From the cell containing the given text, extract its center point as [x, y] coordinate. 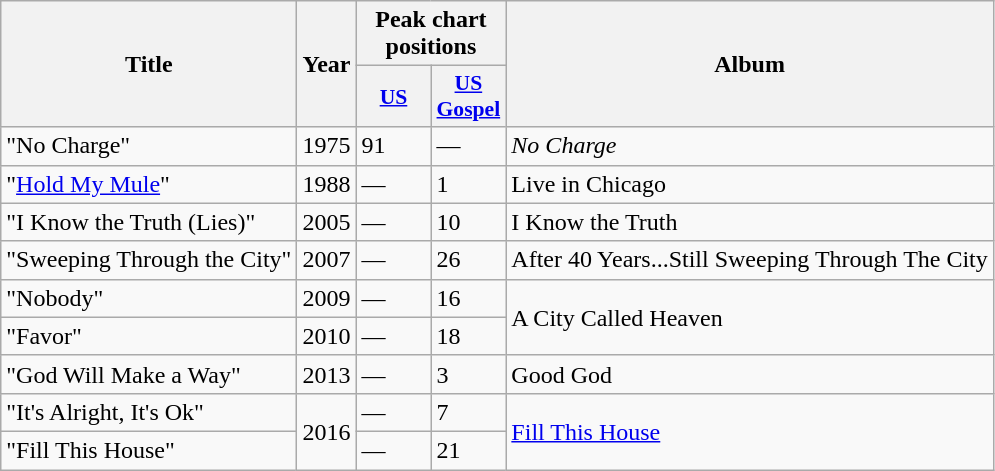
2007 [326, 260]
"Sweeping Through the City" [149, 260]
"Fill This House" [149, 450]
After 40 Years...Still Sweeping Through The City [750, 260]
Title [149, 64]
Album [750, 64]
A City Called Heaven [750, 317]
2009 [326, 298]
Year [326, 64]
18 [468, 336]
16 [468, 298]
"Hold My Mule" [149, 184]
I Know the Truth [750, 222]
2005 [326, 222]
US [394, 96]
1975 [326, 146]
"Nobody" [149, 298]
USGospel [468, 96]
2010 [326, 336]
Good God [750, 374]
Peak chart positions [431, 34]
21 [468, 450]
Fill This House [750, 431]
91 [394, 146]
3 [468, 374]
"It's Alright, It's Ok" [149, 412]
"God Will Make a Way" [149, 374]
Live in Chicago [750, 184]
1988 [326, 184]
26 [468, 260]
2016 [326, 431]
"Favor" [149, 336]
"No Charge" [149, 146]
10 [468, 222]
"I Know the Truth (Lies)" [149, 222]
1 [468, 184]
7 [468, 412]
2013 [326, 374]
No Charge [750, 146]
